Return the (x, y) coordinate for the center point of the cell that contains the specified text.  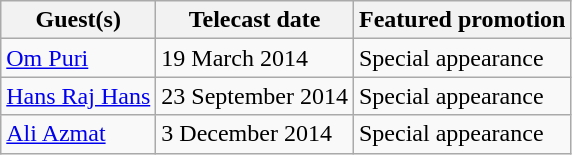
19 March 2014 (255, 58)
3 December 2014 (255, 134)
Ali Azmat (78, 134)
Telecast date (255, 20)
Hans Raj Hans (78, 96)
Guest(s) (78, 20)
Om Puri (78, 58)
23 September 2014 (255, 96)
Featured promotion (462, 20)
